Extract the (X, Y) coordinate from the center of the cell holding the provided text.  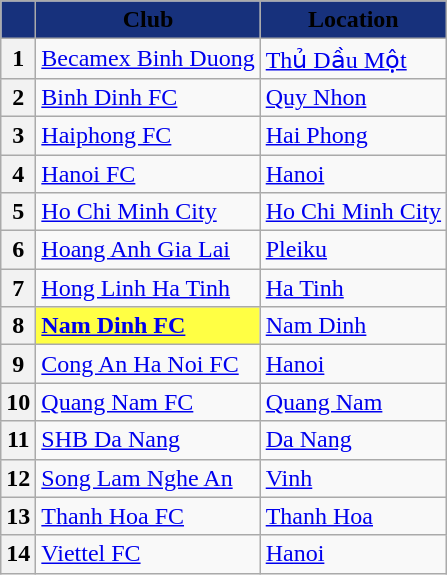
Viettel FC (148, 554)
Binh Dinh FC (148, 97)
Thanh Hoa FC (148, 516)
Nam Dinh (353, 326)
Thanh Hoa (353, 516)
Haiphong FC (148, 135)
SHB Da Nang (148, 440)
11 (18, 440)
2 (18, 97)
9 (18, 364)
12 (18, 478)
7 (18, 288)
Becamex Binh Duong (148, 59)
Hai Phong (353, 135)
10 (18, 402)
Quang Nam (353, 402)
Club (148, 20)
Nam Dinh FC (148, 326)
Hoang Anh Gia Lai (148, 250)
Pleiku (353, 250)
6 (18, 250)
Quy Nhon (353, 97)
Hong Linh Ha Tinh (148, 288)
1 (18, 59)
Hanoi FC (148, 173)
4 (18, 173)
13 (18, 516)
Thủ Dầu Một (353, 59)
3 (18, 135)
Location (353, 20)
8 (18, 326)
Song Lam Nghe An (148, 478)
Ha Tinh (353, 288)
Da Nang (353, 440)
Cong An Ha Noi FC (148, 364)
Quang Nam FC (148, 402)
Vinh (353, 478)
5 (18, 212)
14 (18, 554)
